Locate the cell with the specified text and output its [X, Y] center coordinate. 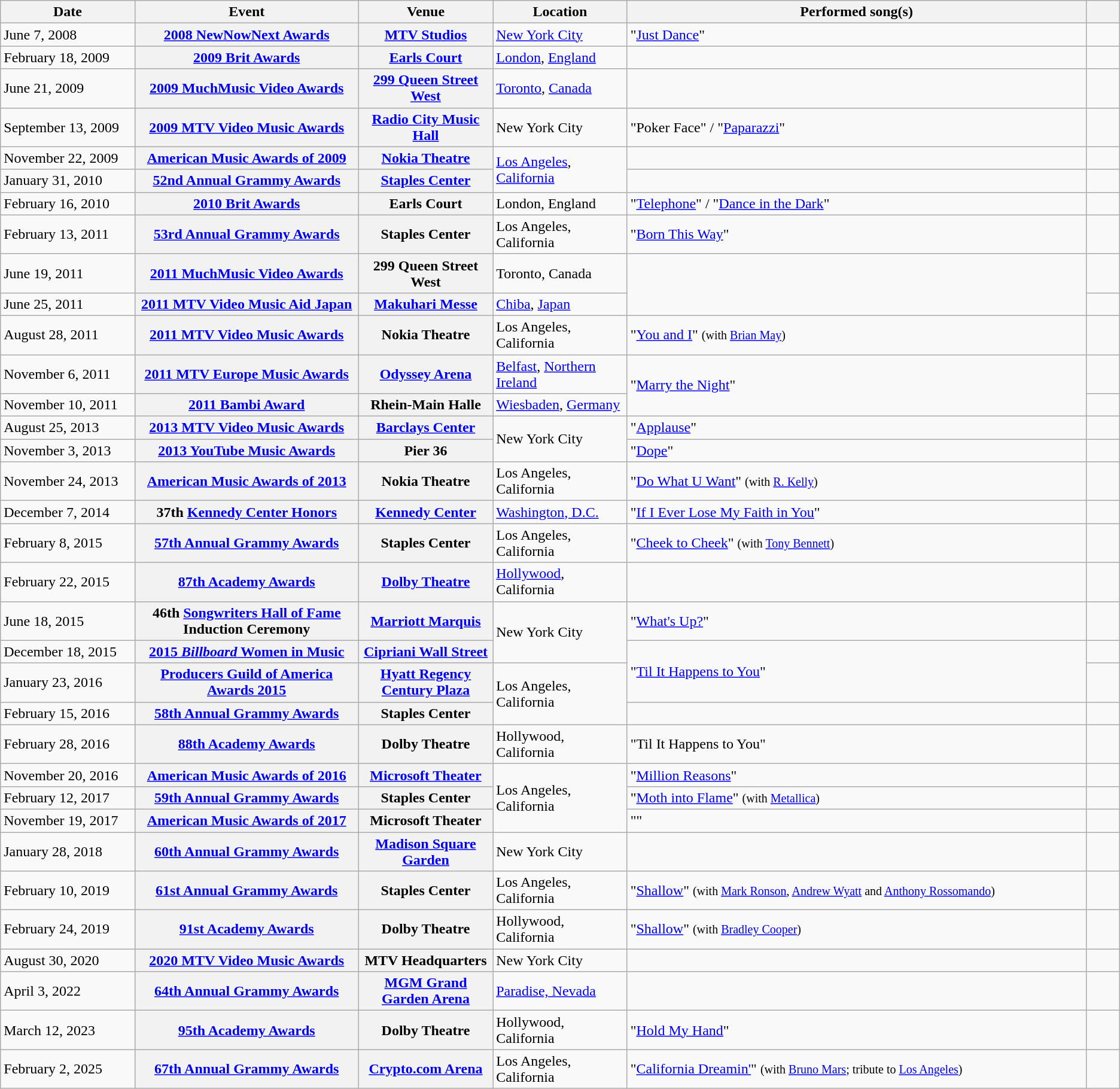
2011 MTV Video Music Aid Japan [246, 304]
February 13, 2011 [68, 235]
"Hold My Hand" [857, 1030]
MTV Headquarters [425, 960]
Cipriani Wall Street [425, 652]
American Music Awards of 2009 [246, 158]
2015 Billboard Women in Music [246, 652]
Location [560, 12]
February 15, 2016 [68, 713]
"Born This Way" [857, 235]
91st Academy Awards [246, 930]
37th Kennedy Center Honors [246, 512]
"Marry the Night" [857, 385]
2011 Bambi Award [246, 405]
MTV Studios [425, 35]
Hyatt Regency Century Plaza [425, 682]
June 25, 2011 [68, 304]
April 3, 2022 [68, 991]
52nd Annual Grammy Awards [246, 181]
February 28, 2016 [68, 744]
2009 Brit Awards [246, 57]
61st Annual Grammy Awards [246, 890]
"Do What U Want" (with R. Kelly) [857, 481]
"California Dreamin'" (with Bruno Mars; tribute to Los Angeles) [857, 1069]
Radio City Music Hall [425, 127]
"What's Up?" [857, 621]
Chiba, Japan [560, 304]
2011 MTV Video Music Awards [246, 335]
87th Academy Awards [246, 582]
"Dope" [857, 451]
Performed song(s) [857, 12]
February 10, 2019 [68, 890]
Belfast, Northern Ireland [560, 373]
September 13, 2009 [68, 127]
January 31, 2010 [68, 181]
March 12, 2023 [68, 1030]
2013 YouTube Music Awards [246, 451]
November 22, 2009 [68, 158]
February 18, 2009 [68, 57]
November 10, 2011 [68, 405]
Paradise, Nevada [560, 991]
Pier 36 [425, 451]
"Million Reasons" [857, 775]
June 19, 2011 [68, 273]
August 28, 2011 [68, 335]
American Music Awards of 2013 [246, 481]
2011 MuchMusic Video Awards [246, 273]
August 25, 2013 [68, 428]
Madison Square Garden [425, 851]
"You and I" (with Brian May) [857, 335]
"Poker Face" / "Paparazzi" [857, 127]
June 18, 2015 [68, 621]
64th Annual Grammy Awards [246, 991]
Washington, D.C. [560, 512]
"Just Dance" [857, 35]
June 7, 2008 [68, 35]
Barclays Center [425, 428]
Marriott Marquis [425, 621]
"Moth into Flame" (with Metallica) [857, 798]
2010 Brit Awards [246, 203]
2013 MTV Video Music Awards [246, 428]
2011 MTV Europe Music Awards [246, 373]
"Shallow" (with Mark Ronson, Andrew Wyatt and Anthony Rossomando) [857, 890]
2008 NewNowNext Awards [246, 35]
95th Academy Awards [246, 1030]
February 2, 2025 [68, 1069]
January 28, 2018 [68, 851]
"Applause" [857, 428]
November 24, 2013 [68, 481]
2009 MTV Video Music Awards [246, 127]
Date [68, 12]
February 24, 2019 [68, 930]
"Cheek to Cheek" (with Tony Bennett) [857, 543]
February 12, 2017 [68, 798]
Crypto.com Arena [425, 1069]
57th Annual Grammy Awards [246, 543]
53rd Annual Grammy Awards [246, 235]
February 22, 2015 [68, 582]
American Music Awards of 2017 [246, 820]
2020 MTV Video Music Awards [246, 960]
December 18, 2015 [68, 652]
Odyssey Arena [425, 373]
Rhein-Main Halle [425, 405]
88th Academy Awards [246, 744]
February 16, 2010 [68, 203]
2009 MuchMusic Video Awards [246, 89]
August 30, 2020 [68, 960]
Venue [425, 12]
MGM Grand Garden Arena [425, 991]
February 8, 2015 [68, 543]
67th Annual Grammy Awards [246, 1069]
"" [857, 820]
"Telephone" / "Dance in the Dark" [857, 203]
December 7, 2014 [68, 512]
November 3, 2013 [68, 451]
Producers Guild of America Awards 2015 [246, 682]
November 20, 2016 [68, 775]
June 21, 2009 [68, 89]
Kennedy Center [425, 512]
November 19, 2017 [68, 820]
Makuhari Messe [425, 304]
American Music Awards of 2016 [246, 775]
"Shallow" (with Bradley Cooper) [857, 930]
46th Songwriters Hall of Fame Induction Ceremony [246, 621]
"If I Ever Lose My Faith in You" [857, 512]
Wiesbaden, Germany [560, 405]
Event [246, 12]
January 23, 2016 [68, 682]
November 6, 2011 [68, 373]
60th Annual Grammy Awards [246, 851]
59th Annual Grammy Awards [246, 798]
58th Annual Grammy Awards [246, 713]
